Scan for the cell matching the given text and deliver its (X, Y) coordinate at center. 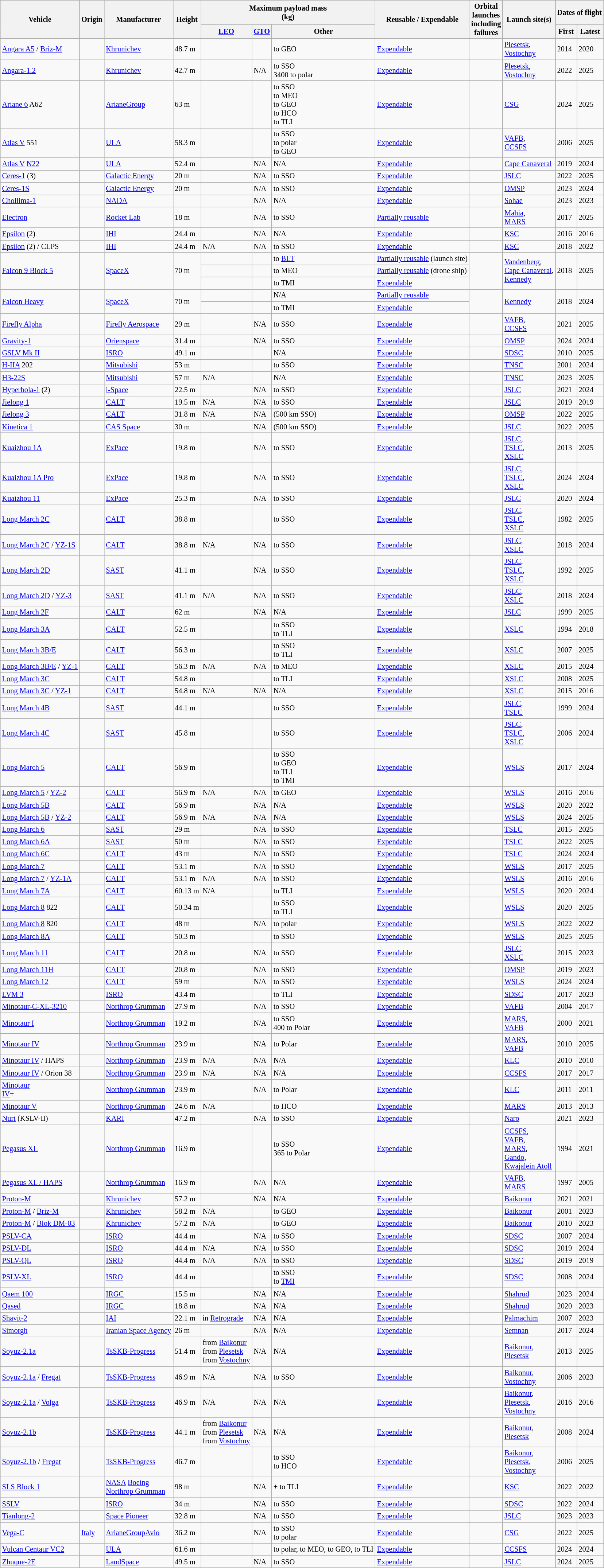
to SSO365 to Polar (324, 1148)
Chollima-1 (40, 201)
to SSO to MEO to GEO to HCO to TLI (324, 104)
Sohae (529, 201)
Hyperbola-1 (2) (40, 390)
to BLT (324, 258)
31.8 m (187, 414)
to polar, to MEO, to GEO, to TLI (324, 1549)
Gravity-1 (40, 341)
47.2 m (187, 1119)
Kuaizhou 11 (40, 499)
Epsilon (2) (40, 234)
45.8 m (187, 733)
CAS Space (139, 427)
19.2 m (187, 1023)
Semnan (529, 1331)
Firefly Alpha (40, 324)
1997 (566, 1182)
to SSO400 to Polar (324, 1023)
Baikonur, Vostochny (529, 1377)
ArianeGroup (139, 104)
Long March 8A (40, 936)
Latest (590, 31)
Zhuque-2E (40, 1562)
60.13 m (187, 891)
Long March 2D / YZ-3 (40, 596)
Long March 2F (40, 612)
to SSOto polar (324, 1533)
PSLV-DL (40, 1248)
Minotaur I (40, 1023)
MinotaurIV+ (40, 1090)
Partially reusable (drone ship) (422, 271)
18.8 m (187, 1306)
Minotaur IV (40, 1044)
49.1 m (187, 353)
57 m (187, 378)
Long March 2C / YZ-1S (40, 545)
62 m (187, 612)
Soyuz-2.1a / Volga (40, 1402)
Other (324, 31)
Ceres-1 (3) (40, 176)
Space Pioneer (139, 1516)
Qaem 100 (40, 1294)
1992 (566, 570)
Ceres-1S (40, 188)
Soyuz-2.1a (40, 1351)
Kennedy (529, 301)
Italy (92, 1533)
2000 (566, 1023)
Palmachim (529, 1318)
Soyuz-2.1a / Fregat (40, 1377)
Long March 7 / YZ-1A (40, 879)
Firefly Aerospace (139, 324)
PSLV-CA (40, 1236)
22.1 m (187, 1318)
Long March 5 / YZ-2 (40, 793)
Long March 11H (40, 970)
Dates of flight (580, 12)
Long March 2C (40, 519)
Long March 6 (40, 830)
LandSpace (139, 1562)
Vega-C (40, 1533)
15.5 m (187, 1294)
Long March 3B/E (40, 650)
Minotaur V (40, 1106)
Height (187, 19)
Pegasus XL (40, 1148)
2014 (566, 49)
Partially reusable (launch site) (422, 258)
VAFB (529, 1006)
LVM 3 (40, 994)
Atlas V N22 (40, 164)
Maximum payload mass(kg) (288, 12)
i-Space (139, 390)
First (566, 31)
SSLV (40, 1504)
Proton-M / Blok DM-03 (40, 1224)
Angara-1.2 (40, 70)
Iranian Space Agency (139, 1331)
to SSO to polar to GEO (324, 143)
Kinetica 1 (40, 427)
58.3 m (187, 143)
25.3 m (187, 499)
48 m (187, 924)
Long March 5 (40, 767)
+ to TLI (324, 1487)
63 m (187, 104)
53 m (187, 365)
36.2 m (187, 1533)
to polar (324, 924)
VAFB, MARS (529, 1182)
Soyuz-2.1b (40, 1432)
Atlas V 551 (40, 143)
NADA (139, 201)
Minotaur IV / HAPS (40, 1061)
Reusable / Expendable (422, 19)
KARI (139, 1119)
Vandenberg, Cape Canaveral, Kennedy (529, 270)
Ariane 6 A62 (40, 104)
IAI (139, 1318)
Simorgh (40, 1331)
50 m (187, 842)
34 m (187, 1504)
51.4 m (187, 1351)
50.34 m (187, 908)
Cape Canaveral (529, 164)
Qased (40, 1306)
43 m (187, 854)
42.7 m (187, 70)
Proton-M / Briz-M (40, 1212)
Vehicle (40, 19)
46.7 m (187, 1462)
LEO (226, 31)
JSLC, TSLC (529, 708)
to SSO to GEO to TLI to TMI (324, 767)
Manufacturer (139, 19)
22.5 m (187, 390)
Long March 6A (40, 842)
Angara A5 / Briz-M (40, 49)
Jielong 3 (40, 414)
Long March 11 (40, 953)
Proton-M (40, 1199)
Kuaizhou 1A (40, 448)
to SSO3400 to polar (324, 70)
52.5 m (187, 629)
Epsilon (2) / CLPS (40, 246)
24.6 m (187, 1106)
SLS Block 1 (40, 1487)
to SSO to TMI (324, 1277)
Nuri (KSLV-II) (40, 1119)
Vulcan Centaur VC2 (40, 1549)
Falcon Heavy (40, 301)
49.5 m (187, 1562)
2005 (590, 1182)
32.8 m (187, 1516)
Origin (92, 19)
Naro (529, 1119)
Long March 7 (40, 866)
CCSFS, VAFB, MARS, Gando, Kwajalein Atoll (529, 1148)
Long March 12 (40, 982)
Minotaur-C-XL-3210 (40, 1006)
26 m (187, 1331)
Long March 4B (40, 708)
H-IIA 202 (40, 365)
Long March 3B/E / YZ-1 (40, 667)
in Retrograde (226, 1318)
Long March 5B / YZ-2 (40, 817)
Rocket Lab (139, 217)
ArianeGroupAvio (139, 1533)
Orienspace (139, 341)
to SSO to HCO (324, 1462)
31.4 m (187, 341)
PSLV-QL (40, 1260)
19.5 m (187, 402)
50.3 m (187, 936)
61.6 m (187, 1549)
Long March 3A (40, 629)
to HCO (324, 1106)
Long March 3C (40, 679)
Jielong 1 (40, 402)
52.4 m (187, 164)
48.7 m (187, 49)
59 m (187, 982)
GSLV Mk II (40, 353)
Shavit-2 (40, 1318)
Falcon 9 Block 5 (40, 270)
Electron (40, 217)
MARS (529, 1106)
18 m (187, 217)
1982 (566, 519)
NASA Boeing Northrop Grumman (139, 1487)
PSLV-XL (40, 1277)
H3-22S (40, 378)
Long March 7A (40, 891)
43.4 m (187, 994)
Long March 3C / YZ-1 (40, 691)
Long March 8 820 (40, 924)
58.2 m (187, 1212)
GTO (262, 31)
Soyuz-2.1b / Fregat (40, 1462)
Long March 4C (40, 733)
Pegasus XL / HAPS (40, 1182)
Tianlong-2 (40, 1516)
30 m (187, 427)
Mahia, MARS (529, 217)
27.9 m (187, 1006)
Long March 5B (40, 805)
Launch site(s) (529, 19)
98 m (187, 1487)
Kuaizhou 1A Pro (40, 477)
Orbitallaunchesincludingfailures (486, 19)
Long March 8 822 (40, 908)
Minotaur IV / Orion 38 (40, 1073)
Long March 2D (40, 570)
Long March 6C (40, 854)
2004 (566, 1006)
